Output the (X, Y) coordinate of the center of the cell containing the given text.  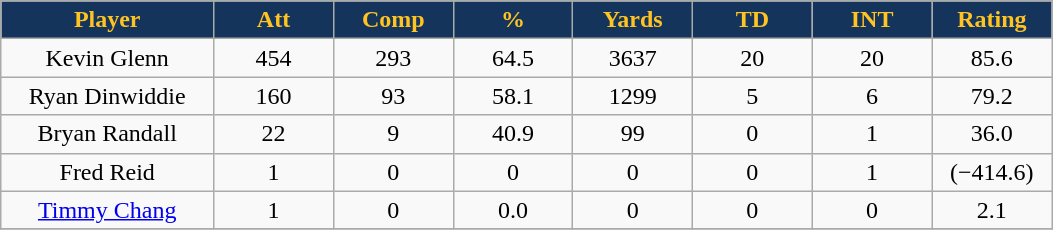
99 (633, 134)
1299 (633, 96)
58.1 (513, 96)
93 (393, 96)
Ryan Dinwiddie (108, 96)
79.2 (992, 96)
9 (393, 134)
454 (274, 58)
Player (108, 20)
36.0 (992, 134)
Att (274, 20)
293 (393, 58)
Rating (992, 20)
Timmy Chang (108, 210)
40.9 (513, 134)
3637 (633, 58)
85.6 (992, 58)
0.0 (513, 210)
Bryan Randall (108, 134)
% (513, 20)
TD (753, 20)
(−414.6) (992, 172)
22 (274, 134)
2.1 (992, 210)
64.5 (513, 58)
6 (872, 96)
Fred Reid (108, 172)
INT (872, 20)
Yards (633, 20)
Kevin Glenn (108, 58)
160 (274, 96)
5 (753, 96)
Comp (393, 20)
